Scan for the cell matching the given text and deliver its (X, Y) coordinate at center. 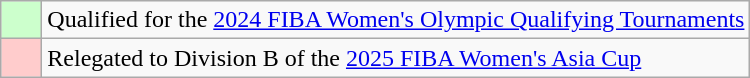
Qualified for the 2024 FIBA Women's Olympic Qualifying Tournaments (396, 20)
Relegated to Division B of the 2025 FIBA Women's Asia Cup (396, 58)
